Locate the cell with the specified text and output its [X, Y] center coordinate. 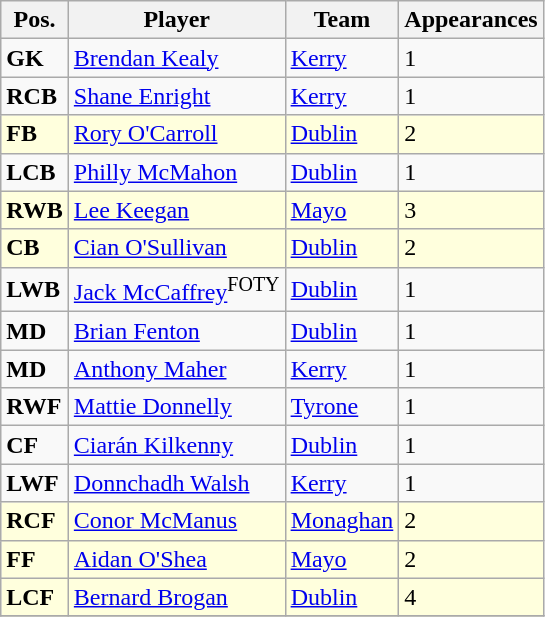
Donnchadh Walsh [176, 483]
Conor McManus [176, 521]
FF [35, 559]
LCB [35, 172]
Team [342, 20]
Philly McMahon [176, 172]
FB [35, 134]
Shane Enright [176, 96]
Aidan O'Shea [176, 559]
Brendan Kealy [176, 58]
Anthony Maher [176, 369]
LCF [35, 597]
Rory O'Carroll [176, 134]
RWF [35, 407]
RCB [35, 96]
Pos. [35, 20]
Brian Fenton [176, 331]
Mattie Donnelly [176, 407]
CF [35, 445]
RWB [35, 210]
Player [176, 20]
3 [471, 210]
LWB [35, 290]
Jack McCaffreyFOTY [176, 290]
CB [35, 248]
Lee Keegan [176, 210]
Appearances [471, 20]
Bernard Brogan [176, 597]
GK [35, 58]
4 [471, 597]
Ciarán Kilkenny [176, 445]
RCF [35, 521]
LWF [35, 483]
Tyrone [342, 407]
Cian O'Sullivan [176, 248]
Monaghan [342, 521]
